Output the [X, Y] coordinate of the center of the cell containing the given text.  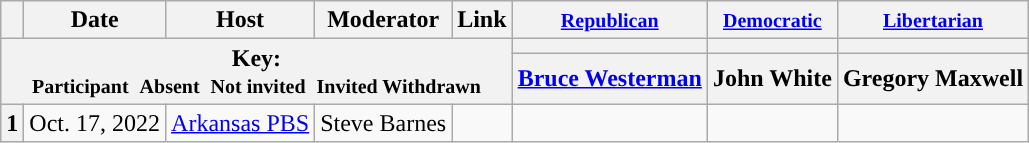
Oct. 17, 2022 [95, 123]
Moderator [384, 20]
Gregory Maxwell [932, 78]
Republican [610, 20]
Steve Barnes [384, 123]
Bruce Westerman [610, 78]
Libertarian [932, 20]
John White [772, 78]
Democratic [772, 20]
Key: Participant Absent Not invited Invited Withdrawn [256, 72]
Host [240, 20]
Arkansas PBS [240, 123]
Date [95, 20]
Link [482, 20]
1 [12, 123]
